Return the [x, y] coordinate for the center point of the cell that contains the specified text.  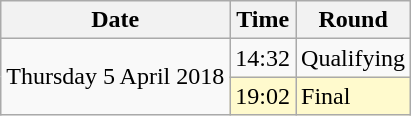
Date [116, 20]
19:02 [263, 96]
Time [263, 20]
Thursday 5 April 2018 [116, 77]
Final [354, 96]
14:32 [263, 58]
Qualifying [354, 58]
Round [354, 20]
